Scan for the cell matching the given text and deliver its [x, y] coordinate at center. 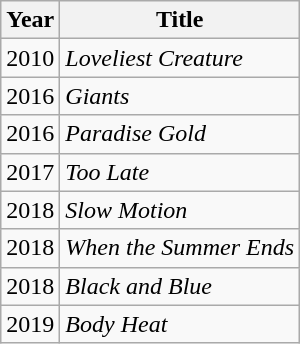
2019 [30, 324]
Title [180, 20]
Body Heat [180, 324]
2017 [30, 172]
Loveliest Creature [180, 58]
When the Summer Ends [180, 248]
Paradise Gold [180, 134]
Black and Blue [180, 286]
Giants [180, 96]
Slow Motion [180, 210]
2010 [30, 58]
Year [30, 20]
Too Late [180, 172]
